Detect which cell encompasses the target text, then output its (x, y) center coordinate. 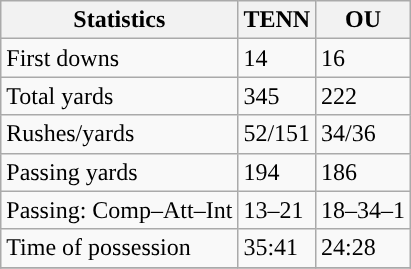
186 (364, 172)
Statistics (120, 20)
194 (277, 172)
OU (364, 20)
Time of possession (120, 248)
16 (364, 58)
TENN (277, 20)
13–21 (277, 210)
24:28 (364, 248)
34/36 (364, 134)
First downs (120, 58)
Passing: Comp–Att–Int (120, 210)
222 (364, 96)
35:41 (277, 248)
Passing yards (120, 172)
Total yards (120, 96)
345 (277, 96)
Rushes/yards (120, 134)
52/151 (277, 134)
18–34–1 (364, 210)
14 (277, 58)
